Return (x, y) of the center of cell containing provided text 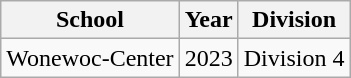
Division 4 (294, 58)
2023 (208, 58)
School (90, 20)
Wonewoc-Center (90, 58)
Year (208, 20)
Division (294, 20)
